Locate the cell with the specified text and output its [x, y] center coordinate. 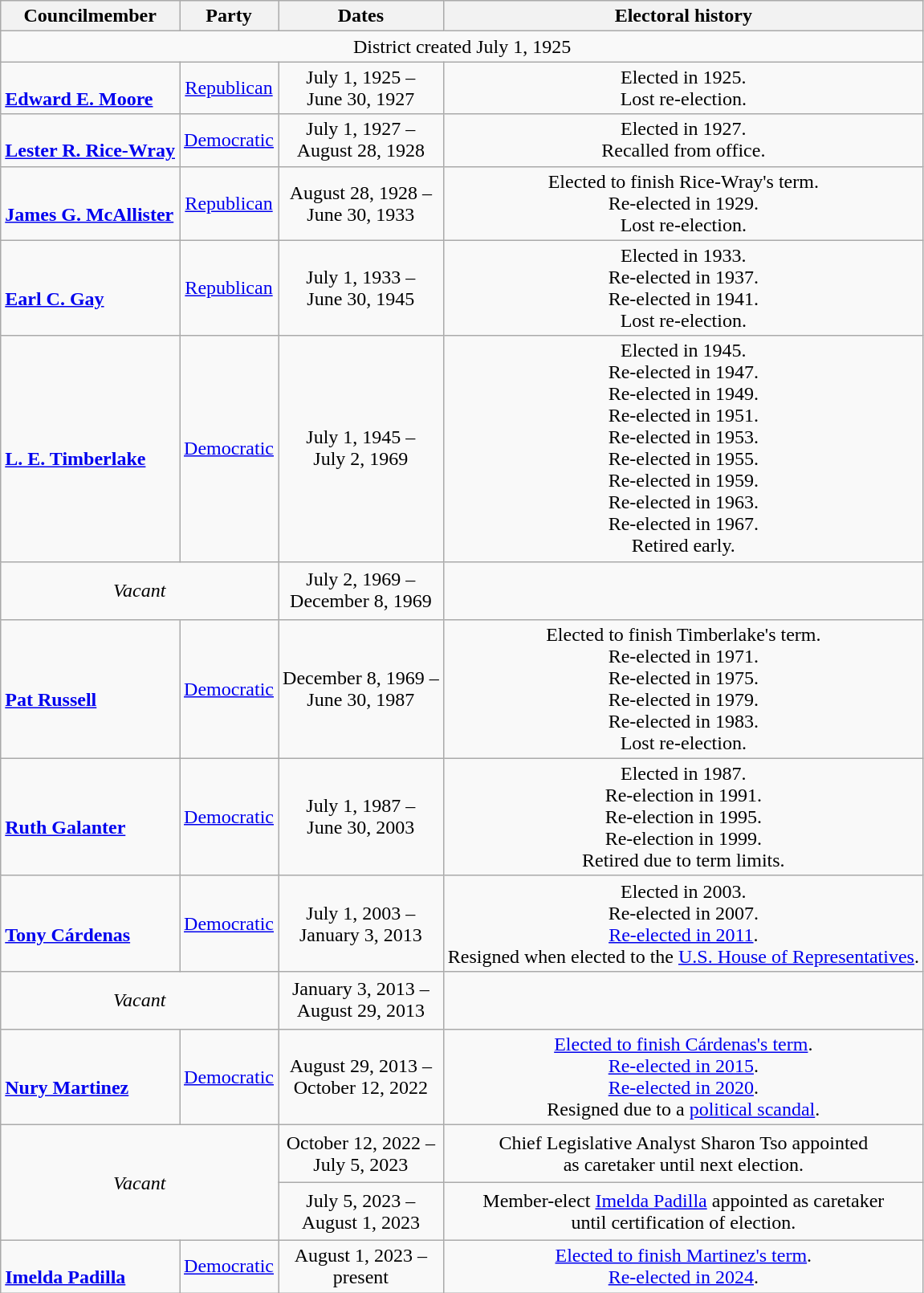
Elected to finish Rice-Wray's term. Re-elected in 1929. Lost re-election. [683, 203]
Electoral history [683, 16]
August 29, 2013 – October 12, 2022 [361, 1076]
July 2, 1969 –December 8, 1969 [361, 590]
July 1, 1933 – June 30, 1945 [361, 288]
Elected in 1987. Re-election in 1991. Re-election in 1995. Re-election in 1999. Retired due to term limits. [683, 817]
July 1, 1987 – June 30, 2003 [361, 817]
District created July 1, 1925 [462, 47]
October 12, 2022 – July 5, 2023 [361, 1153]
Earl C. Gay [90, 288]
July 1, 1945 – July 2, 1969 [361, 448]
Elected in 1927. Recalled from office. [683, 140]
January 3, 2013 –August 29, 2013 [361, 1000]
Elected to finish Martinez's term. Re-elected in 2024. [683, 1266]
Chief Legislative Analyst Sharon Tso appointed as caretaker until next election. [683, 1153]
Elected to finish Timberlake's term. Re-elected in 1971. Re-elected in 1975. Re-elected in 1979. Re-elected in 1983. Lost re-election. [683, 689]
December 8, 1969 – June 30, 1987 [361, 689]
Elected in 1925. Lost re-election. [683, 88]
Edward E. Moore [90, 88]
Pat Russell [90, 689]
Imelda Padilla [90, 1266]
Party [230, 16]
Tony Cárdenas [90, 924]
July 1, 1925 – June 30, 1927 [361, 88]
Lester R. Rice-Wray [90, 140]
August 1, 2023 –present [361, 1266]
Elected in 1933. Re-elected in 1937. Re-elected in 1941. Lost re-election. [683, 288]
Elected to finish Cárdenas's term. Re-elected in 2015. Re-elected in 2020. Resigned due to a political scandal. [683, 1076]
July 1, 1927 – August 28, 1928 [361, 140]
August 28, 1928 – June 30, 1933 [361, 203]
Nury Martinez [90, 1076]
July 5, 2023 – August 1, 2023 [361, 1211]
July 1, 2003 – January 3, 2013 [361, 924]
James G. McAllister [90, 203]
L. E. Timberlake [90, 448]
Dates [361, 16]
Elected in 2003. Re-elected in 2007. Re-elected in 2011. Resigned when elected to the U.S. House of Representatives. [683, 924]
Ruth Galanter [90, 817]
Councilmember [90, 16]
Member-elect Imelda Padilla appointed as caretaker until certification of election. [683, 1211]
